Return (x, y) of the center of cell containing provided text 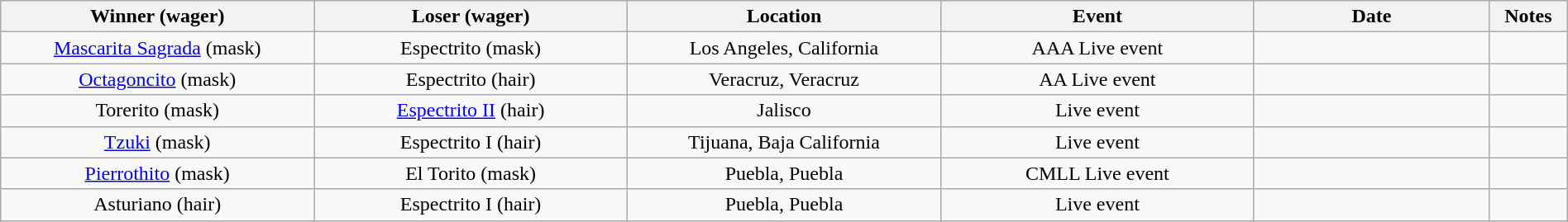
CMLL Live event (1097, 173)
Loser (wager) (471, 17)
Jalisco (784, 111)
AA Live event (1097, 79)
AAA Live event (1097, 48)
Event (1097, 17)
Winner (wager) (157, 17)
Los Angeles, California (784, 48)
Location (784, 17)
Mascarita Sagrada (mask) (157, 48)
Veracruz, Veracruz (784, 79)
El Torito (mask) (471, 173)
Espectrito II (hair) (471, 111)
Octagoncito (mask) (157, 79)
Notes (1528, 17)
Espectrito (mask) (471, 48)
Pierrothito (mask) (157, 173)
Date (1371, 17)
Asturiano (hair) (157, 205)
Tijuana, Baja California (784, 142)
Torerito (mask) (157, 111)
Espectrito (hair) (471, 79)
Tzuki (mask) (157, 142)
